Determine the [x, y] coordinate at the center of the cell enclosing the given text.  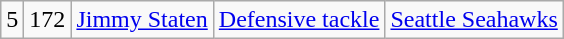
Defensive tackle [299, 20]
Seattle Seahawks [474, 20]
5 [12, 20]
172 [48, 20]
Jimmy Staten [142, 20]
